Find where the given text appears and provide that cell's center as [x, y] coordinate. 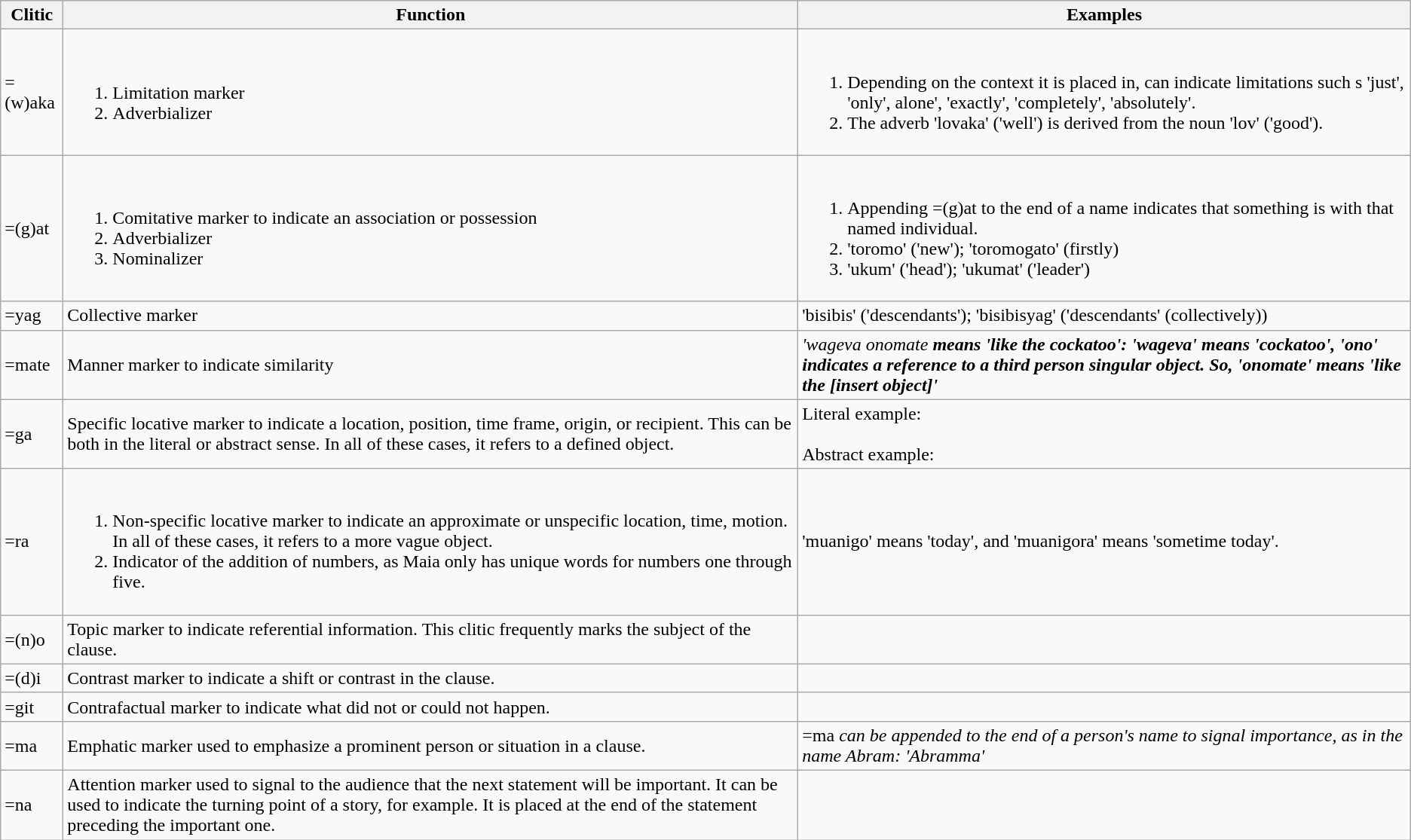
Contrafactual marker to indicate what did not or could not happen. [431, 707]
=(d)i [32, 678]
=ma [32, 746]
Contrast marker to indicate a shift or contrast in the clause. [431, 678]
=(w)aka [32, 92]
Literal example:Abstract example: [1105, 434]
=ma can be appended to the end of a person's name to signal importance, as in the name Abram: 'Abramma' [1105, 746]
Manner marker to indicate similarity [431, 365]
=git [32, 707]
Comitative marker to indicate an association or possessionAdverbializerNominalizer [431, 228]
=(n)o [32, 639]
Examples [1105, 15]
Function [431, 15]
=na [32, 805]
Clitic [32, 15]
Topic marker to indicate referential information. This clitic frequently marks the subject of the clause. [431, 639]
'bisibis' ('descendants'); 'bisibisyag' ('descendants' (collectively)) [1105, 316]
=yag [32, 316]
=ga [32, 434]
Emphatic marker used to emphasize a prominent person or situation in a clause. [431, 746]
Collective marker [431, 316]
=mate [32, 365]
Limitation markerAdverbializer [431, 92]
'muanigo' means 'today', and 'muanigora' means 'sometime today'. [1105, 542]
=(g)at [32, 228]
=ra [32, 542]
